Scan for the cell matching the given text and deliver its [X, Y] coordinate at center. 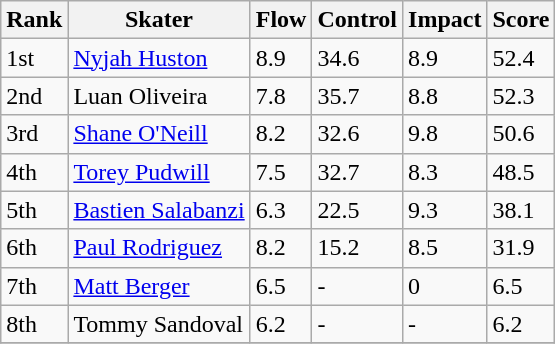
48.5 [521, 172]
Torey Pudwill [159, 172]
3rd [34, 134]
Luan Oliveira [159, 96]
Flow [281, 20]
50.6 [521, 134]
9.3 [445, 210]
Nyjah Huston [159, 58]
7.8 [281, 96]
7.5 [281, 172]
1st [34, 58]
Control [358, 20]
22.5 [358, 210]
Tommy Sandoval [159, 324]
15.2 [358, 248]
4th [34, 172]
Score [521, 20]
Rank [34, 20]
35.7 [358, 96]
38.1 [521, 210]
Matt Berger [159, 286]
2nd [34, 96]
Skater [159, 20]
8.5 [445, 248]
Paul Rodriguez [159, 248]
8.8 [445, 96]
7th [34, 286]
6th [34, 248]
Impact [445, 20]
52.3 [521, 96]
8th [34, 324]
34.6 [358, 58]
6.3 [281, 210]
32.6 [358, 134]
8.3 [445, 172]
0 [445, 286]
32.7 [358, 172]
5th [34, 210]
31.9 [521, 248]
52.4 [521, 58]
Bastien Salabanzi [159, 210]
Shane O'Neill [159, 134]
9.8 [445, 134]
